For the text-containing cell, return its midpoint in (x, y) coordinate format. 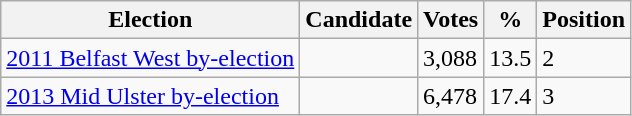
13.5 (510, 58)
17.4 (510, 96)
3 (584, 96)
% (510, 20)
2011 Belfast West by-election (150, 58)
2 (584, 58)
6,478 (451, 96)
3,088 (451, 58)
2013 Mid Ulster by-election (150, 96)
Position (584, 20)
Election (150, 20)
Candidate (359, 20)
Votes (451, 20)
